Capture the cell that displays the provided text and extract its (X, Y) central coordinate. 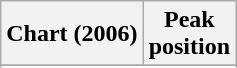
Peakposition (189, 34)
Chart (2006) (72, 34)
